Search for the cell housing the specified text and yield its (X, Y) center coordinate. 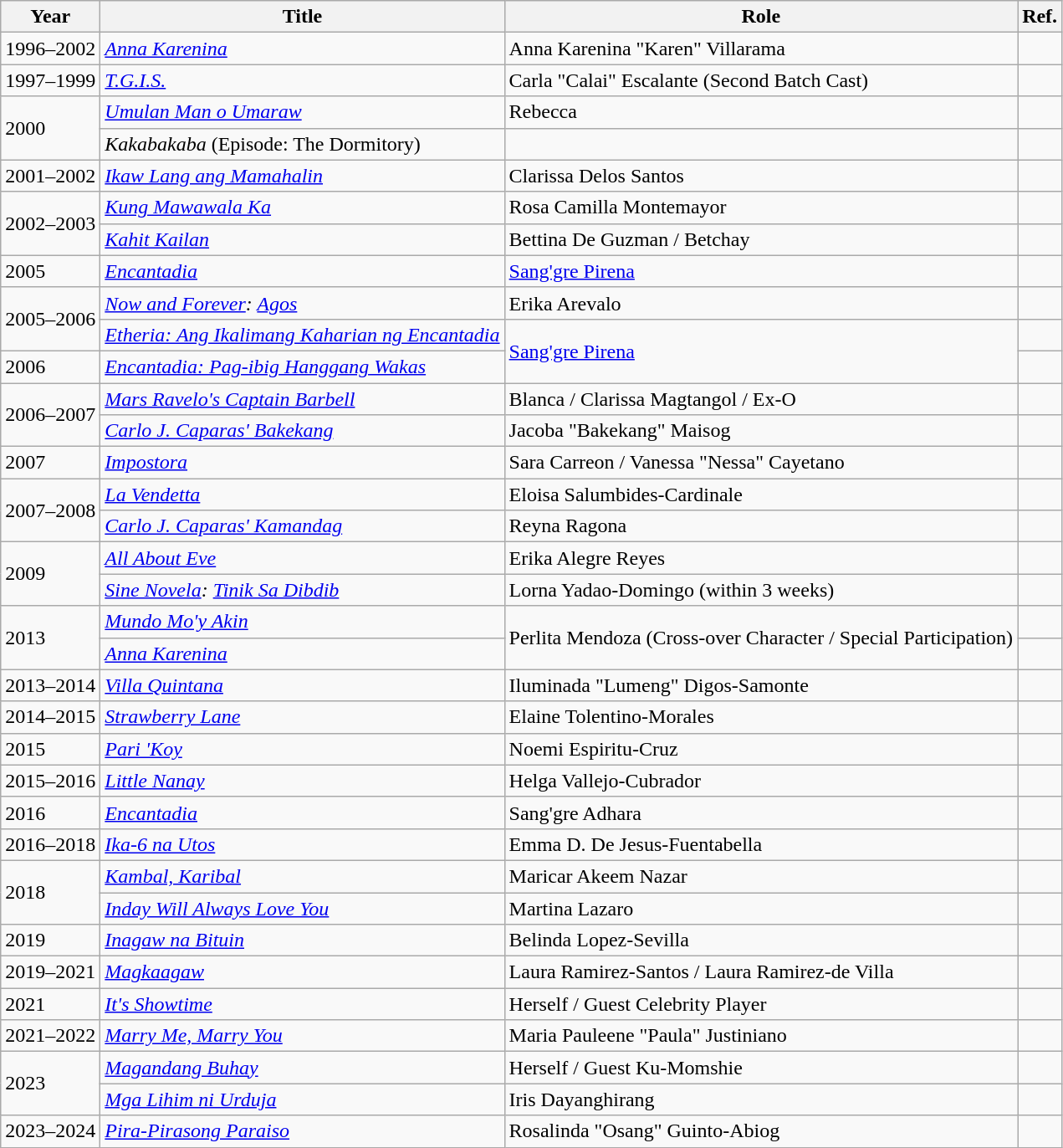
Impostora (303, 463)
Carlo J. Caparas' Kamandag (303, 526)
2021–2022 (50, 1036)
Iris Dayanghirang (761, 1099)
2006–2007 (50, 415)
Lorna Yadao-Domingo (within 3 weeks) (761, 590)
2007 (50, 463)
2001–2002 (50, 176)
2013–2014 (50, 685)
Encantadia: Pag-ibig Hanggang Wakas (303, 366)
1997–1999 (50, 80)
Eloisa Salumbides-Cardinale (761, 495)
Erika Alegre Reyes (761, 558)
Etheria: Ang Ikalimang Kaharian ng Encantadia (303, 335)
Ika-6 na Utos (303, 844)
Little Nanay (303, 781)
Jacoba "Bakekang" Maisog (761, 431)
All About Eve (303, 558)
Mars Ravelo's Captain Barbell (303, 399)
Perlita Mendoza (Cross-over Character / Special Participation) (761, 638)
Umulan Man o Umaraw (303, 112)
Inagaw na Bituin (303, 940)
Role (761, 17)
Year (50, 17)
Clarissa Delos Santos (761, 176)
2015 (50, 749)
Noemi Espiritu-Cruz (761, 749)
Rosa Camilla Montemayor (761, 208)
Magkaagaw (303, 972)
Strawberry Lane (303, 717)
La Vendetta (303, 495)
2000 (50, 128)
Erika Arevalo (761, 303)
Maria Pauleene "Paula" Justiniano (761, 1036)
2015–2016 (50, 781)
Inday Will Always Love You (303, 908)
Magandang Buhay (303, 1068)
Carla "Calai" Escalante (Second Batch Cast) (761, 80)
Elaine Tolentino-Morales (761, 717)
Sang'gre Adhara (761, 812)
2023–2024 (50, 1131)
2016 (50, 812)
2018 (50, 892)
2005–2006 (50, 319)
Reyna Ragona (761, 526)
Laura Ramirez-Santos / Laura Ramirez-de Villa (761, 972)
2019 (50, 940)
2005 (50, 271)
Iluminada "Lumeng" Digos-Samonte (761, 685)
2009 (50, 574)
Ref. (1040, 17)
2006 (50, 366)
Mga Lihim ni Urduja (303, 1099)
Title (303, 17)
Sine Novela: Tinik Sa Dibdib (303, 590)
Bettina De Guzman / Betchay (761, 239)
Now and Forever: Agos (303, 303)
Helga Vallejo-Cubrador (761, 781)
Blanca / Clarissa Magtangol / Ex-O (761, 399)
Anna Karenina "Karen" Villarama (761, 49)
2021 (50, 1004)
1996–2002 (50, 49)
Sara Carreon / Vanessa "Nessa" Cayetano (761, 463)
Herself / Guest Celebrity Player (761, 1004)
Kambal, Karibal (303, 876)
Martina Lazaro (761, 908)
Kahit Kailan (303, 239)
Emma D. De Jesus-Fuentabella (761, 844)
Belinda Lopez-Sevilla (761, 940)
Villa Quintana (303, 685)
2023 (50, 1084)
2016–2018 (50, 844)
2013 (50, 638)
2019–2021 (50, 972)
Maricar Akeem Nazar (761, 876)
Mundo Mo'y Akin (303, 622)
Herself / Guest Ku-Momshie (761, 1068)
It's Showtime (303, 1004)
Rosalinda "Osang" Guinto-Abiog (761, 1131)
Carlo J. Caparas' Bakekang (303, 431)
Kakabakaba (Episode: The Dormitory) (303, 144)
Pira-Pirasong Paraiso (303, 1131)
Rebecca (761, 112)
Kung Mawawala Ka (303, 208)
Pari 'Koy (303, 749)
2007–2008 (50, 510)
Ikaw Lang ang Mamahalin (303, 176)
2002–2003 (50, 223)
2014–2015 (50, 717)
T.G.I.S. (303, 80)
Marry Me, Marry You (303, 1036)
